From the cell containing the given text, extract its center point as (X, Y) coordinate. 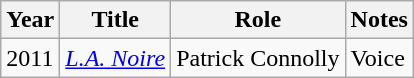
Patrick Connolly (258, 58)
Notes (379, 20)
L.A. Noire (116, 58)
Title (116, 20)
2011 (30, 58)
Voice (379, 58)
Year (30, 20)
Role (258, 20)
